Pinpoint the cell where the given text exists, returning its (X, Y) midpoint coordinate. 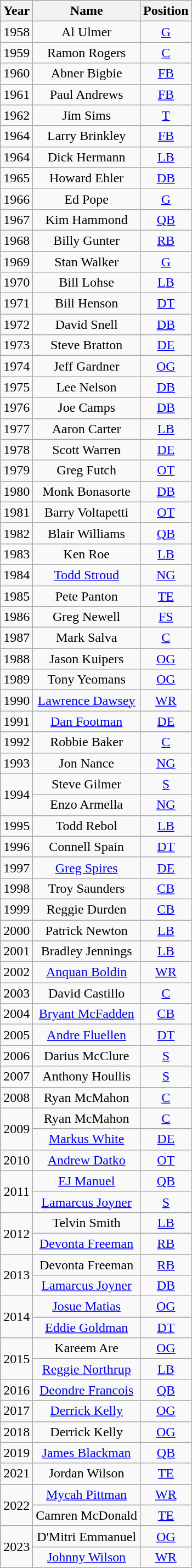
Steve Gilmer (87, 784)
Camren McDonald (87, 1515)
2012 (16, 1233)
Larry Brinkley (87, 136)
1994 (16, 794)
2004 (16, 1014)
Enzo Armella (87, 805)
Andre Fluellen (87, 1035)
Josue Matias (87, 1307)
Lee Nelson (87, 387)
2010 (16, 1160)
2003 (16, 993)
1976 (16, 408)
Blair Williams (87, 533)
2022 (16, 1505)
1995 (16, 826)
Darius McClure (87, 1056)
Lawrence Dawsey (87, 701)
Bill Lohse (87, 283)
Billy Gunter (87, 240)
1971 (16, 304)
David Castillo (87, 993)
1978 (16, 450)
Markus White (87, 1139)
1982 (16, 533)
1991 (16, 721)
Reggie Northrup (87, 1369)
Kareem Are (87, 1348)
Johnny Wilson (87, 1557)
1966 (16, 199)
Jon Nance (87, 763)
Kim Hammond (87, 220)
2006 (16, 1056)
1974 (16, 366)
2021 (16, 1474)
1983 (16, 554)
Patrick Newton (87, 931)
Year (16, 11)
Dick Hermann (87, 157)
2018 (16, 1432)
Name (87, 11)
Mycah Pittman (87, 1494)
1962 (16, 115)
2014 (16, 1317)
Jordan Wilson (87, 1474)
Todd Stroud (87, 575)
Anquan Boldin (87, 972)
Ed Pope (87, 199)
1997 (16, 867)
Paul Andrews (87, 94)
2016 (16, 1390)
EJ Manuel (87, 1181)
Howard Ehler (87, 178)
1980 (16, 491)
Aaron Carter (87, 429)
Position (166, 11)
Jim Sims (87, 115)
Deondre Francois (87, 1390)
2017 (16, 1411)
FS (166, 617)
Greg Futch (87, 471)
1993 (16, 763)
1999 (16, 909)
2000 (16, 931)
1985 (16, 596)
Dan Footman (87, 721)
Reggie Durden (87, 909)
David Snell (87, 324)
2023 (16, 1547)
2011 (16, 1191)
Eddie Goldman (87, 1328)
2001 (16, 951)
Bryant McFadden (87, 1014)
Al Ulmer (87, 32)
Greg Newell (87, 617)
Mark Salva (87, 638)
2009 (16, 1129)
Greg Spires (87, 867)
1970 (16, 283)
1961 (16, 94)
Ken Roe (87, 554)
1967 (16, 220)
Tony Yeomans (87, 680)
1969 (16, 262)
1984 (16, 575)
Connell Spain (87, 847)
Scott Warren (87, 450)
1977 (16, 429)
2019 (16, 1453)
Jeff Gardner (87, 366)
T (166, 115)
Monk Bonasorte (87, 491)
1989 (16, 680)
Stan Walker (87, 262)
Ramon Rogers (87, 53)
Todd Rebol (87, 826)
2008 (16, 1097)
2013 (16, 1275)
2005 (16, 1035)
2007 (16, 1077)
2002 (16, 972)
1998 (16, 888)
Robbie Baker (87, 742)
Barry Voltapetti (87, 512)
Steve Bratton (87, 345)
Jason Kuipers (87, 659)
Andrew Datko (87, 1160)
Joe Camps (87, 408)
1960 (16, 74)
James Blackman (87, 1453)
1973 (16, 345)
Bill Henson (87, 304)
Pete Panton (87, 596)
1968 (16, 240)
1996 (16, 847)
1987 (16, 638)
1979 (16, 471)
1972 (16, 324)
Anthony Houllis (87, 1077)
1975 (16, 387)
Troy Saunders (87, 888)
D'Mitri Emmanuel (87, 1536)
1986 (16, 617)
2015 (16, 1359)
Telvin Smith (87, 1223)
1958 (16, 32)
Bradley Jennings (87, 951)
1992 (16, 742)
1988 (16, 659)
1990 (16, 701)
Abner Bigbie (87, 74)
1959 (16, 53)
1981 (16, 512)
1965 (16, 178)
